Find where the given text appears and provide that cell's center as (x, y) coordinate. 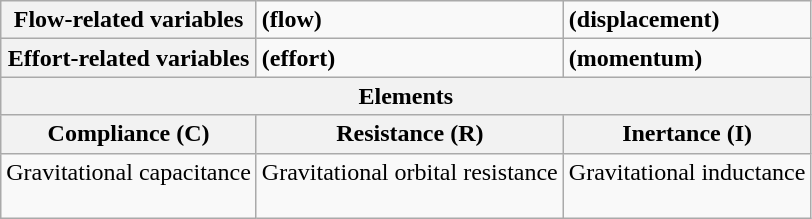
(momentum) (687, 58)
Gravitational capacitance (129, 186)
Elements (406, 96)
(displacement) (687, 20)
Compliance (C) (129, 134)
(flow) (410, 20)
(effort) (410, 58)
Gravitational inductance (687, 186)
Gravitational orbital resistance (410, 186)
Resistance (R) (410, 134)
Inertance (I) (687, 134)
Effort-related variables (129, 58)
Flow-related variables (129, 20)
